Pinpoint the cell where the given text exists, returning its [X, Y] midpoint coordinate. 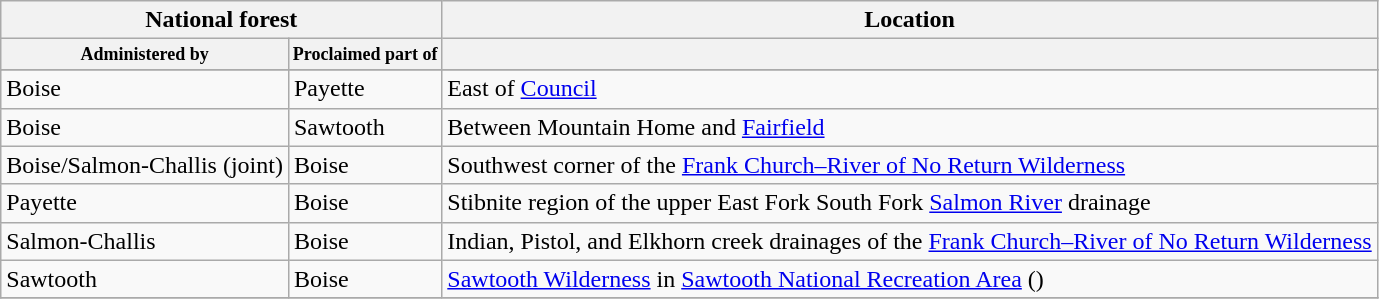
Stibnite region of the upper East Fork South Fork Salmon River drainage [910, 203]
Salmon-Challis [145, 241]
Sawtooth Wilderness in Sawtooth National Recreation Area () [910, 279]
Indian, Pistol, and Elkhorn creek drainages of the Frank Church–River of No Return Wilderness [910, 241]
Location [910, 20]
Proclaimed part of [364, 54]
Boise/Salmon-Challis (joint) [145, 165]
Between Mountain Home and Fairfield [910, 127]
Southwest corner of the Frank Church–River of No Return Wilderness [910, 165]
East of Council [910, 89]
Administered by [145, 54]
National forest [222, 20]
